Locate the cell with the specified text and output its (X, Y) center coordinate. 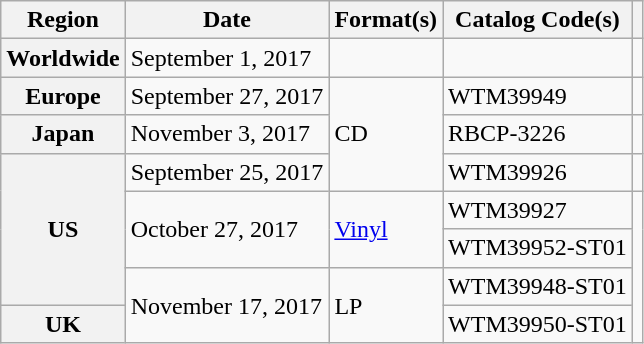
Region (63, 20)
WTM39926 (538, 172)
WTM39949 (538, 96)
September 27, 2017 (227, 96)
Worldwide (63, 58)
WTM39927 (538, 210)
Format(s) (386, 20)
CD (386, 134)
WTM39948-ST01 (538, 286)
Vinyl (386, 229)
October 27, 2017 (227, 229)
November 3, 2017 (227, 134)
UK (63, 324)
WTM39950-ST01 (538, 324)
Japan (63, 134)
November 17, 2017 (227, 305)
Catalog Code(s) (538, 20)
WTM39952-ST01 (538, 248)
US (63, 229)
September 25, 2017 (227, 172)
RBCP-3226 (538, 134)
Europe (63, 96)
September 1, 2017 (227, 58)
Date (227, 20)
LP (386, 305)
